For the text-containing cell, return its midpoint in (x, y) coordinate format. 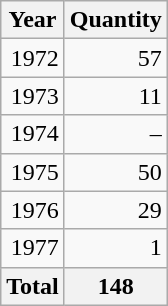
1973 (33, 96)
29 (116, 210)
57 (116, 58)
1972 (33, 58)
Year (33, 20)
Total (33, 286)
– (116, 134)
1 (116, 248)
148 (116, 286)
Quantity (116, 20)
1976 (33, 210)
11 (116, 96)
1977 (33, 248)
1974 (33, 134)
50 (116, 172)
1975 (33, 172)
